Output the (x, y) coordinate of the center of the cell containing the given text.  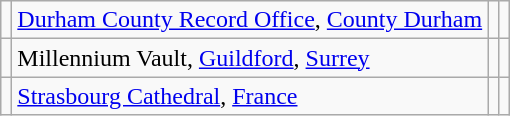
Strasbourg Cathedral, France (250, 96)
Millennium Vault, Guildford, Surrey (250, 58)
Durham County Record Office, County Durham (250, 20)
